Provide the [x, y] coordinate of the cell's center where the given text is located.  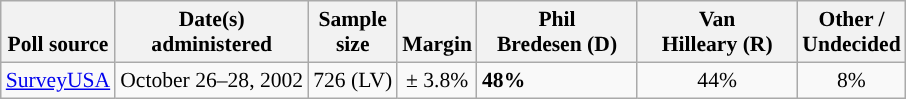
± 3.8% [437, 80]
Date(s)administered [212, 32]
VanHilleary (R) [717, 32]
726 (LV) [352, 80]
PhilBredesen (D) [557, 32]
44% [717, 80]
Samplesize [352, 32]
SurveyUSA [58, 80]
Margin [437, 32]
8% [851, 80]
48% [557, 80]
October 26–28, 2002 [212, 80]
Poll source [58, 32]
Other /Undecided [851, 32]
